Detect which cell encompasses the target text, then output its [x, y] center coordinate. 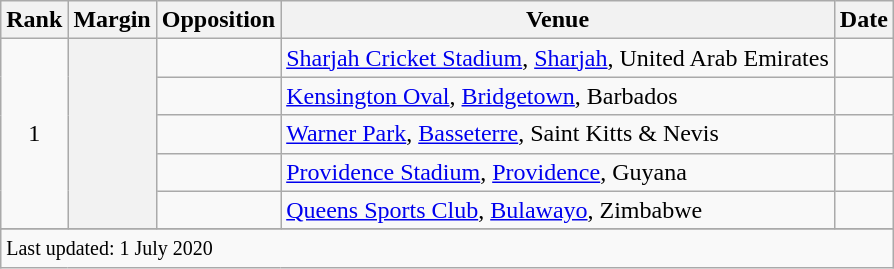
Warner Park, Basseterre, Saint Kitts & Nevis [558, 134]
Kensington Oval, Bridgetown, Barbados [558, 96]
Last updated: 1 July 2020 [448, 248]
Venue [558, 20]
Sharjah Cricket Stadium, Sharjah, United Arab Emirates [558, 58]
Date [864, 20]
Queens Sports Club, Bulawayo, Zimbabwe [558, 210]
Margin [112, 20]
Opposition [218, 20]
Rank [34, 20]
Providence Stadium, Providence, Guyana [558, 172]
1 [34, 134]
